Find where the given text appears and provide that cell's center as (x, y) coordinate. 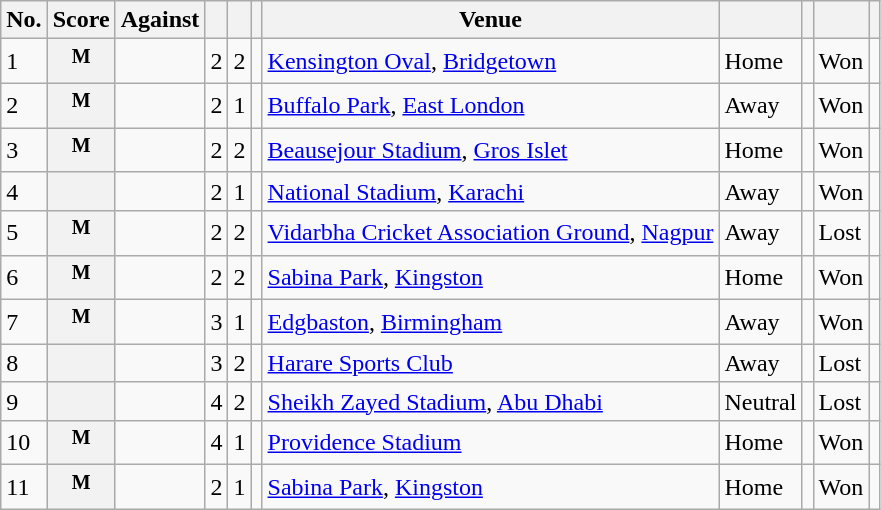
Buffalo Park, East London (490, 106)
Vidarbha Cricket Association Ground, Nagpur (490, 234)
6 (24, 278)
11 (24, 488)
No. (24, 20)
Against (160, 20)
7 (24, 322)
9 (24, 401)
Kensington Oval, Bridgetown (490, 62)
Providence Stadium (490, 442)
Venue (490, 20)
Beausejour Stadium, Gros Islet (490, 150)
Edgbaston, Birmingham (490, 322)
Sheikh Zayed Stadium, Abu Dhabi (490, 401)
Harare Sports Club (490, 363)
8 (24, 363)
Score (81, 20)
5 (24, 234)
National Stadium, Karachi (490, 191)
10 (24, 442)
Neutral (760, 401)
